Search for the cell housing the specified text and yield its (x, y) center coordinate. 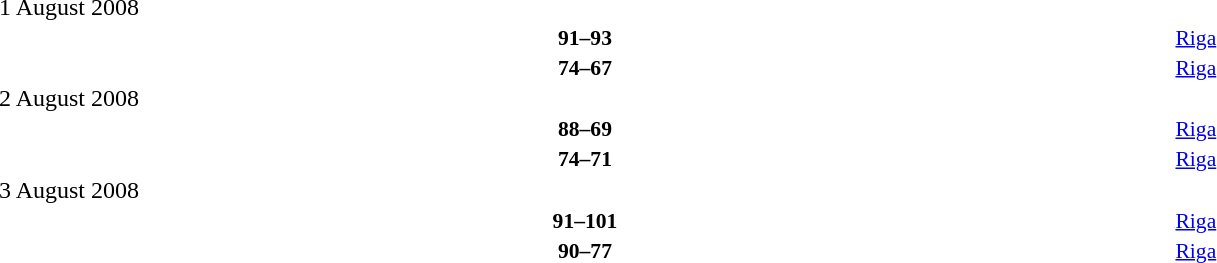
91–93 (584, 38)
88–69 (584, 129)
91–101 (584, 220)
74–67 (584, 68)
74–71 (584, 159)
